Return [x, y] of the center of cell containing provided text 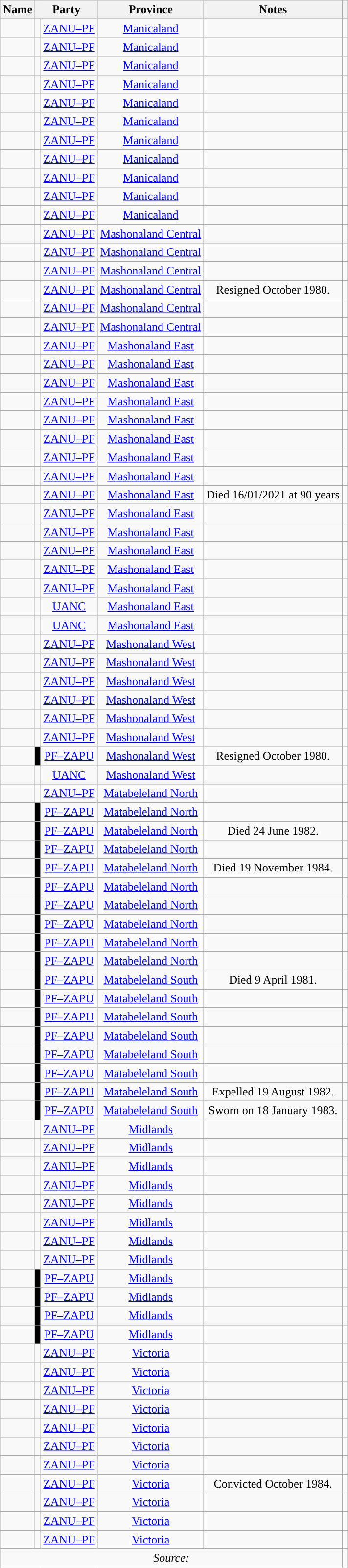
Expelled 19 August 1982. [273, 1092]
Died 24 June 1982. [273, 831]
Died 16/01/2021 at 90 years [273, 495]
Died 9 April 1981. [273, 980]
Sworn on 18 January 1983. [273, 1110]
Convicted October 1984. [273, 1484]
Name [18, 10]
Died 19 November 1984. [273, 868]
Notes [273, 10]
Province [151, 10]
Party [67, 10]
Source: [171, 1558]
